Return the (X, Y) coordinate for the center point of the cell that contains the specified text.  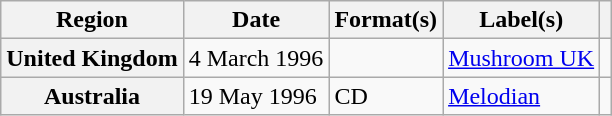
Date (256, 20)
Melodian (522, 96)
Region (92, 20)
CD (386, 96)
Format(s) (386, 20)
Mushroom UK (522, 58)
United Kingdom (92, 58)
Australia (92, 96)
4 March 1996 (256, 58)
19 May 1996 (256, 96)
Label(s) (522, 20)
